Return the (x, y) coordinate for the center point of the cell that contains the specified text.  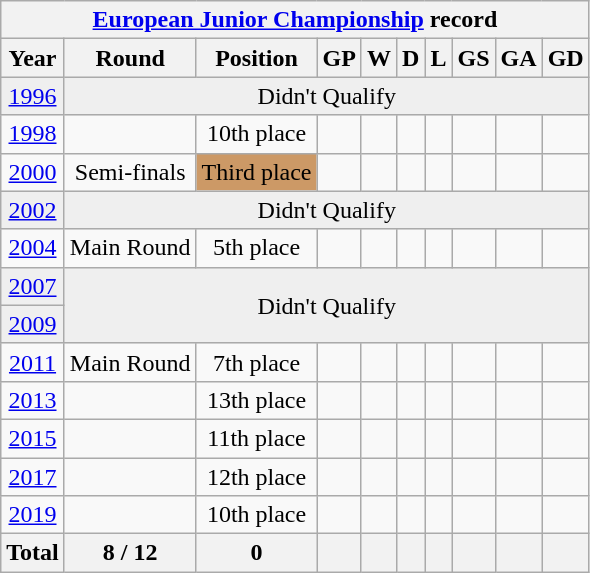
GD (566, 58)
2019 (33, 515)
D (410, 58)
1998 (33, 134)
L (438, 58)
11th place (256, 438)
5th place (256, 248)
13th place (256, 400)
GP (339, 58)
Round (130, 58)
2000 (33, 172)
2013 (33, 400)
2017 (33, 477)
8 / 12 (130, 553)
GA (518, 58)
0 (256, 553)
1996 (33, 96)
Position (256, 58)
Year (33, 58)
Third place (256, 172)
Total (33, 553)
2009 (33, 324)
2002 (33, 210)
2007 (33, 286)
Semi-finals (130, 172)
12th place (256, 477)
GS (474, 58)
European Junior Championship record (295, 20)
2004 (33, 248)
W (378, 58)
7th place (256, 362)
2011 (33, 362)
2015 (33, 438)
